Provide the (x, y) coordinate of the cell's center where the given text is located.  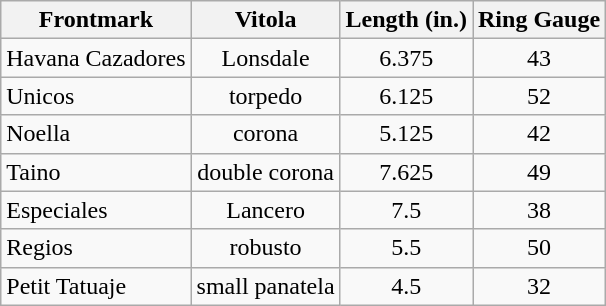
Havana Cazadores (96, 58)
49 (538, 172)
Especiales (96, 210)
6.125 (406, 96)
robusto (266, 248)
7.5 (406, 210)
5.5 (406, 248)
7.625 (406, 172)
Vitola (266, 20)
52 (538, 96)
5.125 (406, 134)
Unicos (96, 96)
double corona (266, 172)
38 (538, 210)
Taino (96, 172)
Regios (96, 248)
42 (538, 134)
torpedo (266, 96)
4.5 (406, 286)
6.375 (406, 58)
Lonsdale (266, 58)
Ring Gauge (538, 20)
43 (538, 58)
Length (in.) (406, 20)
Frontmark (96, 20)
Noella (96, 134)
50 (538, 248)
Lancero (266, 210)
Petit Tatuaje (96, 286)
small panatela (266, 286)
32 (538, 286)
corona (266, 134)
